Locate the cell with the specified text and output its [x, y] center coordinate. 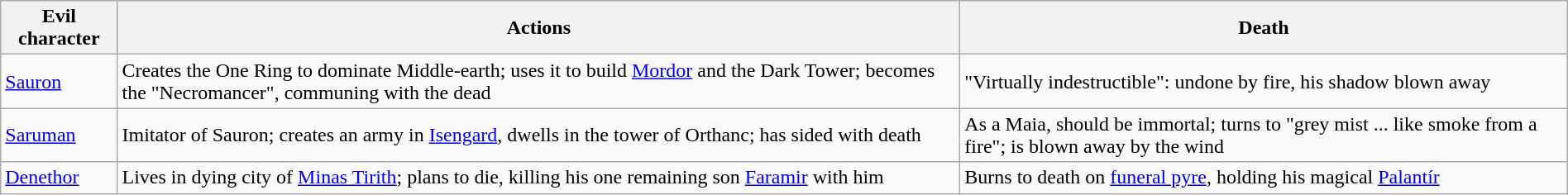
Death [1264, 28]
Saruman [60, 136]
"Virtually indestructible": undone by fire, his shadow blown away [1264, 81]
Evil character [60, 28]
Actions [539, 28]
As a Maia, should be immortal; turns to "grey mist ... like smoke from a fire"; is blown away by the wind [1264, 136]
Lives in dying city of Minas Tirith; plans to die, killing his one remaining son Faramir with him [539, 178]
Creates the One Ring to dominate Middle-earth; uses it to build Mordor and the Dark Tower; becomes the "Necromancer", communing with the dead [539, 81]
Burns to death on funeral pyre, holding his magical Palantír [1264, 178]
Sauron [60, 81]
Denethor [60, 178]
Imitator of Sauron; creates an army in Isengard, dwells in the tower of Orthanc; has sided with death [539, 136]
